Return the (X, Y) coordinate for the center point of the cell that contains the specified text.  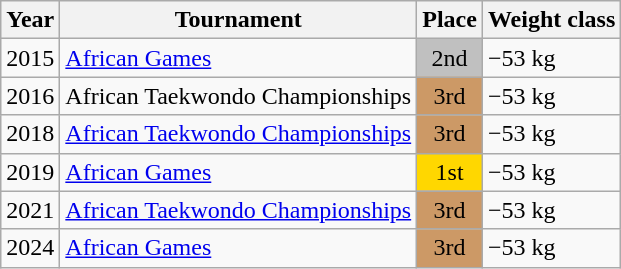
1st (450, 172)
2021 (30, 210)
2nd (450, 58)
Place (450, 20)
Weight class (551, 20)
2019 (30, 172)
2016 (30, 96)
2024 (30, 248)
Year (30, 20)
Tournament (238, 20)
2015 (30, 58)
2018 (30, 134)
